Return the (X, Y) coordinate for the center point of the cell that contains the specified text.  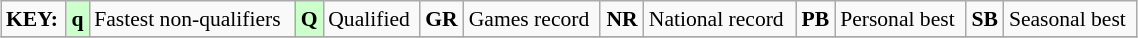
Qualified (371, 19)
NR (622, 19)
Fastest non-qualifiers (192, 19)
GR (442, 19)
KEY: (34, 19)
Seasonal best (1070, 19)
PB (816, 19)
Q (309, 19)
Games record (532, 19)
Personal best (900, 19)
q (78, 19)
National record (720, 19)
SB (985, 19)
